Find where the given text appears and provide that cell's center as [X, Y] coordinate. 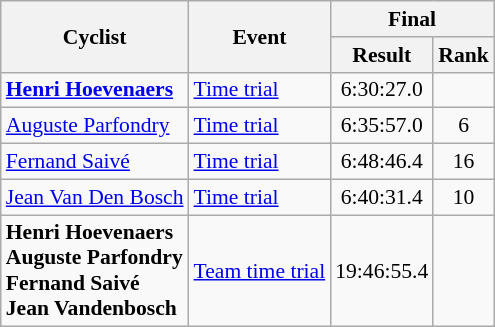
6:35:57.0 [382, 126]
6 [464, 126]
Henri Hoevenaers Auguste Parfondry Fernand Saivé Jean Vandenbosch [95, 271]
Henri Hoevenaers [95, 90]
Auguste Parfondry [95, 126]
Fernand Saivé [95, 162]
Rank [464, 55]
10 [464, 197]
6:40:31.4 [382, 197]
6:30:27.0 [382, 90]
16 [464, 162]
6:48:46.4 [382, 162]
Result [382, 55]
Jean Van Den Bosch [95, 197]
19:46:55.4 [382, 271]
Cyclist [95, 36]
Final [412, 19]
Team time trial [260, 271]
Event [260, 36]
